Detect which cell encompasses the target text, then output its [X, Y] center coordinate. 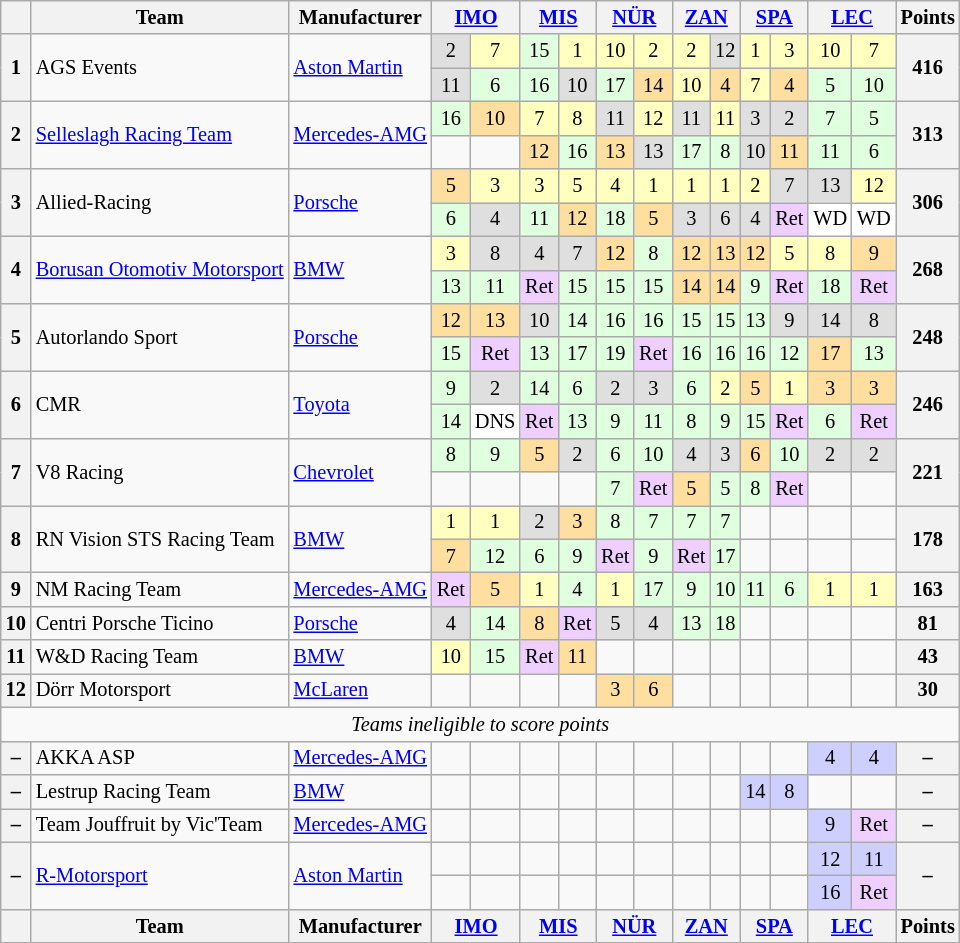
CMR [160, 404]
RN Vision STS Racing Team [160, 538]
81 [928, 623]
43 [928, 657]
Toyota [360, 404]
R-Motorsport [160, 876]
Autorlando Sport [160, 336]
V8 Racing [160, 472]
W&D Racing Team [160, 657]
DNS [495, 421]
AKKA ASP [160, 758]
30 [928, 690]
AGS Events [160, 68]
268 [928, 270]
416 [928, 68]
Centri Porsche Ticino [160, 623]
313 [928, 134]
246 [928, 404]
Selleslagh Racing Team [160, 134]
178 [928, 538]
Allied-Racing [160, 202]
163 [928, 589]
Lestrup Racing Team [160, 791]
221 [928, 472]
Chevrolet [360, 472]
NM Racing Team [160, 589]
306 [928, 202]
Team Jouffruit by Vic'Team [160, 825]
248 [928, 336]
Teams ineligible to score points [480, 724]
McLaren [360, 690]
19 [615, 354]
Borusan Otomotiv Motorsport [160, 270]
Dörr Motorsport [160, 690]
